Locate the cell with the specified text and output its (X, Y) center coordinate. 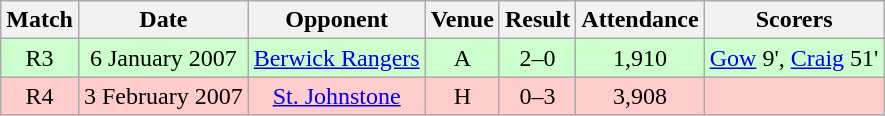
St. Johnstone (336, 96)
3,908 (640, 96)
Gow 9', Craig 51' (794, 58)
Opponent (336, 20)
A (462, 58)
6 January 2007 (163, 58)
Result (537, 20)
0–3 (537, 96)
H (462, 96)
Date (163, 20)
Attendance (640, 20)
R3 (40, 58)
1,910 (640, 58)
Match (40, 20)
Berwick Rangers (336, 58)
Scorers (794, 20)
Venue (462, 20)
R4 (40, 96)
2–0 (537, 58)
3 February 2007 (163, 96)
